From the cell containing the given text, extract its center point as (x, y) coordinate. 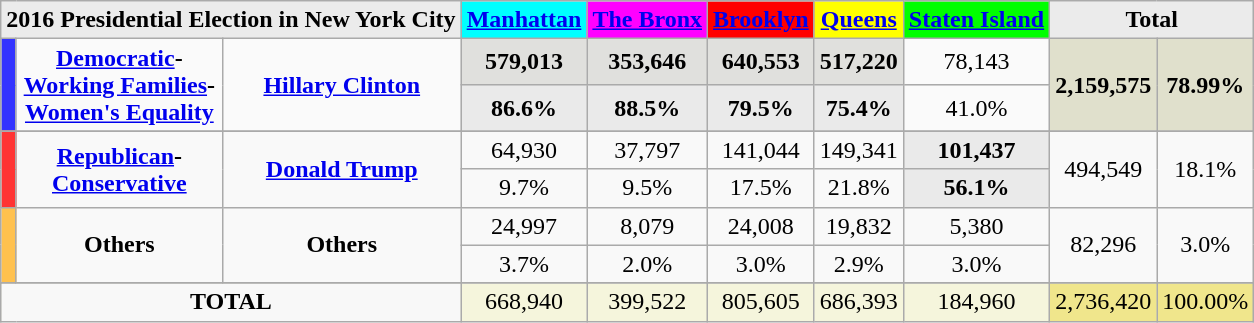
9.7% (524, 188)
75.4% (858, 108)
64,930 (524, 150)
37,797 (648, 150)
TOTAL (231, 302)
5,380 (976, 226)
19,832 (858, 226)
141,044 (762, 150)
86.6% (524, 108)
2,159,575 (1104, 85)
79.5% (762, 108)
Brooklyn (762, 20)
668,940 (524, 302)
56.1% (976, 188)
2,736,420 (1104, 302)
The Bronx (648, 20)
184,960 (976, 302)
17.5% (762, 188)
18.1% (1206, 169)
353,646 (648, 62)
78,143 (976, 62)
82,296 (1104, 245)
Donald Trump (342, 169)
Democratic-Working Families-Women's Equality (119, 85)
686,393 (858, 302)
Queens (858, 20)
78.99% (1206, 85)
579,013 (524, 62)
517,220 (858, 62)
Republican-Conservative (119, 169)
9.5% (648, 188)
149,341 (858, 150)
3.7% (524, 264)
8,079 (648, 226)
24,997 (524, 226)
24,008 (762, 226)
399,522 (648, 302)
100.00% (1206, 302)
Manhattan (524, 20)
2016 Presidential Election in New York City (231, 20)
21.8% (858, 188)
2.0% (648, 264)
2.9% (858, 264)
Staten Island (976, 20)
494,549 (1104, 169)
88.5% (648, 108)
640,553 (762, 62)
Hillary Clinton (342, 85)
101,437 (976, 150)
Total (1152, 20)
41.0% (976, 108)
805,605 (762, 302)
